Pinpoint the cell where the given text exists, returning its [x, y] midpoint coordinate. 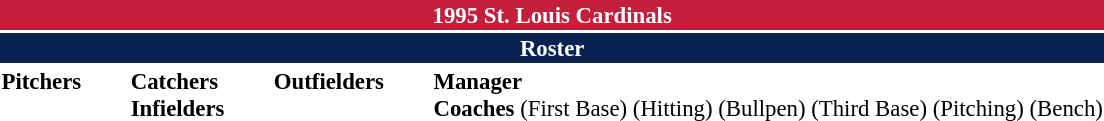
Roster [552, 48]
1995 St. Louis Cardinals [552, 15]
